Pinpoint the cell where the given text exists, returning its [x, y] midpoint coordinate. 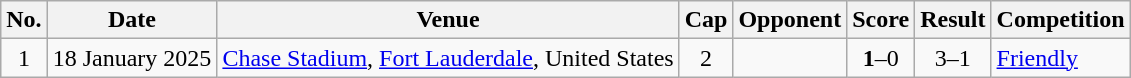
3–1 [953, 58]
No. [24, 20]
1 [24, 58]
2 [706, 58]
Opponent [790, 20]
1–0 [881, 58]
Friendly [1060, 58]
Chase Stadium, Fort Lauderdale, United States [448, 58]
Competition [1060, 20]
Score [881, 20]
Cap [706, 20]
Result [953, 20]
Date [132, 20]
18 January 2025 [132, 58]
Venue [448, 20]
